Capture the cell that displays the provided text and extract its (x, y) central coordinate. 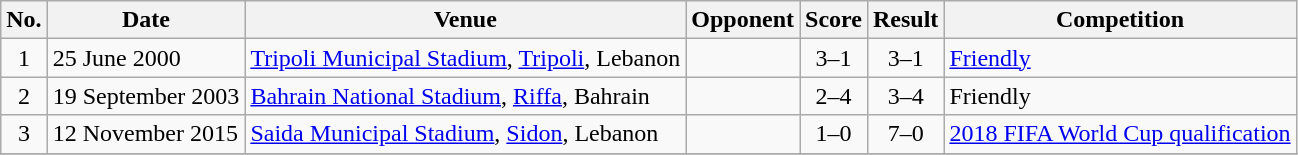
2–4 (834, 96)
Opponent (743, 20)
Competition (1120, 20)
1–0 (834, 134)
7–0 (905, 134)
No. (24, 20)
3 (24, 134)
25 June 2000 (146, 58)
1 (24, 58)
2018 FIFA World Cup qualification (1120, 134)
2 (24, 96)
Result (905, 20)
Bahrain National Stadium, Riffa, Bahrain (466, 96)
Date (146, 20)
Saida Municipal Stadium, Sidon, Lebanon (466, 134)
Score (834, 20)
19 September 2003 (146, 96)
12 November 2015 (146, 134)
Venue (466, 20)
3–4 (905, 96)
Tripoli Municipal Stadium, Tripoli, Lebanon (466, 58)
